Output the (X, Y) coordinate of the center of the cell containing the given text.  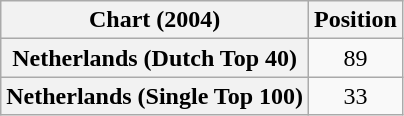
89 (356, 58)
33 (356, 96)
Position (356, 20)
Chart (2004) (155, 20)
Netherlands (Dutch Top 40) (155, 58)
Netherlands (Single Top 100) (155, 96)
